Find where the given text appears and provide that cell's center as (x, y) coordinate. 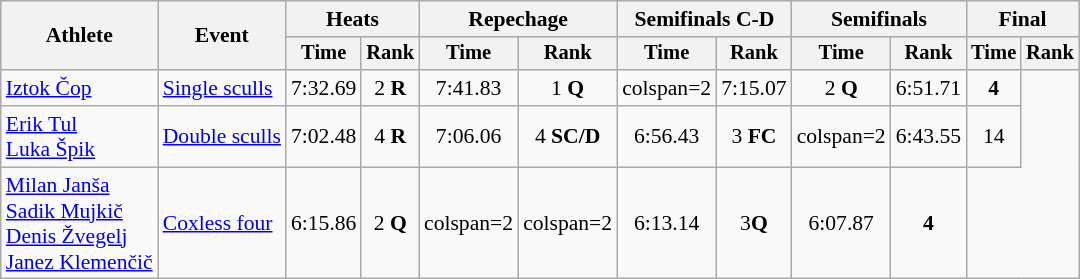
6:56.43 (666, 136)
14 (994, 136)
2 R (390, 88)
6:15.86 (324, 223)
Event (222, 36)
7:02.48 (324, 136)
Single sculls (222, 88)
4 R (390, 136)
6:43.55 (928, 136)
Milan JanšaSadik MujkičDenis ŽvegeljJanez Klemenčič (80, 223)
Semifinals (880, 19)
7:06.06 (468, 136)
7:41.83 (468, 88)
6:13.14 (666, 223)
7:15.07 (754, 88)
Double sculls (222, 136)
Athlete (80, 36)
Iztok Čop (80, 88)
Final (1022, 19)
6:07.87 (842, 223)
6:51.71 (928, 88)
3 FC (754, 136)
Coxless four (222, 223)
4 SC/D (568, 136)
1 Q (568, 88)
Heats (352, 19)
Semifinals C-D (704, 19)
3Q (754, 223)
7:32.69 (324, 88)
Erik TulLuka Špik (80, 136)
Repechage (518, 19)
